Determine the (X, Y) coordinate at the center of the cell enclosing the given text.  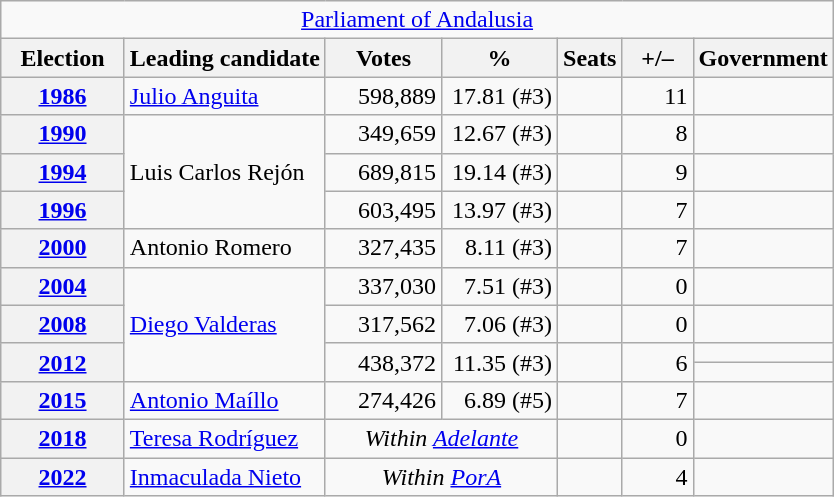
1990 (63, 134)
Government (763, 58)
Inmaculada Nieto (224, 477)
Antonio Maíllo (224, 400)
438,372 (383, 362)
2004 (63, 286)
8.11 (#3) (499, 248)
8 (658, 134)
Teresa Rodríguez (224, 438)
Leading candidate (224, 58)
7.06 (#3) (499, 324)
17.81 (#3) (499, 96)
7.51 (#3) (499, 286)
11.35 (#3) (499, 362)
317,562 (383, 324)
% (499, 58)
Seats (590, 58)
2012 (63, 362)
Within Adelante (441, 438)
19.14 (#3) (499, 172)
1996 (63, 210)
1986 (63, 96)
2000 (63, 248)
4 (658, 477)
337,030 (383, 286)
Julio Anguita (224, 96)
Election (63, 58)
Parliament of Andalusia (418, 20)
2008 (63, 324)
598,889 (383, 96)
6.89 (#5) (499, 400)
689,815 (383, 172)
6 (658, 362)
11 (658, 96)
Luis Carlos Rejón (224, 172)
+/– (658, 58)
9 (658, 172)
327,435 (383, 248)
274,426 (383, 400)
Diego Valderas (224, 324)
603,495 (383, 210)
13.97 (#3) (499, 210)
2018 (63, 438)
Antonio Romero (224, 248)
349,659 (383, 134)
12.67 (#3) (499, 134)
2022 (63, 477)
1994 (63, 172)
2015 (63, 400)
Votes (383, 58)
Within PorA (441, 477)
